Find where the given text appears and provide that cell's center as [X, Y] coordinate. 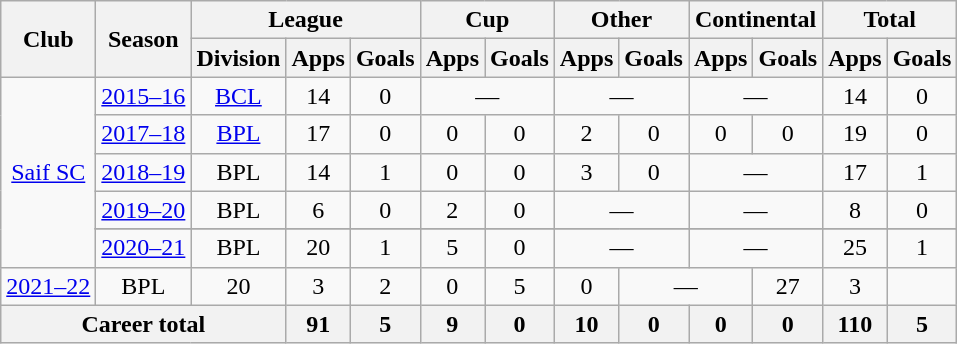
10 [586, 324]
6 [318, 210]
Club [48, 39]
Saif SC [48, 172]
110 [855, 324]
2020–21 [144, 248]
2015–16 [144, 96]
League [306, 20]
Continental [755, 20]
25 [855, 248]
2019–20 [144, 210]
Total [890, 20]
91 [318, 324]
Other [621, 20]
Division [238, 58]
Season [144, 39]
2017–18 [144, 134]
2018–19 [144, 172]
Career total [144, 324]
27 [788, 286]
19 [855, 134]
BCL [238, 96]
Cup [487, 20]
9 [452, 324]
8 [855, 210]
2021–22 [48, 286]
